Pinpoint the cell where the given text exists, returning its [x, y] midpoint coordinate. 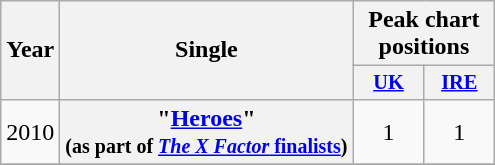
"Heroes"(as part of The X Factor finalists) [206, 132]
2010 [30, 132]
Single [206, 50]
UK [388, 83]
Year [30, 50]
Peak chart positions [424, 34]
IRE [460, 83]
